Detect which cell encompasses the target text, then output its [x, y] center coordinate. 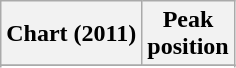
Chart (2011) [72, 34]
Peakposition [188, 34]
